Extract the (x, y) coordinate from the center of the cell holding the provided text.  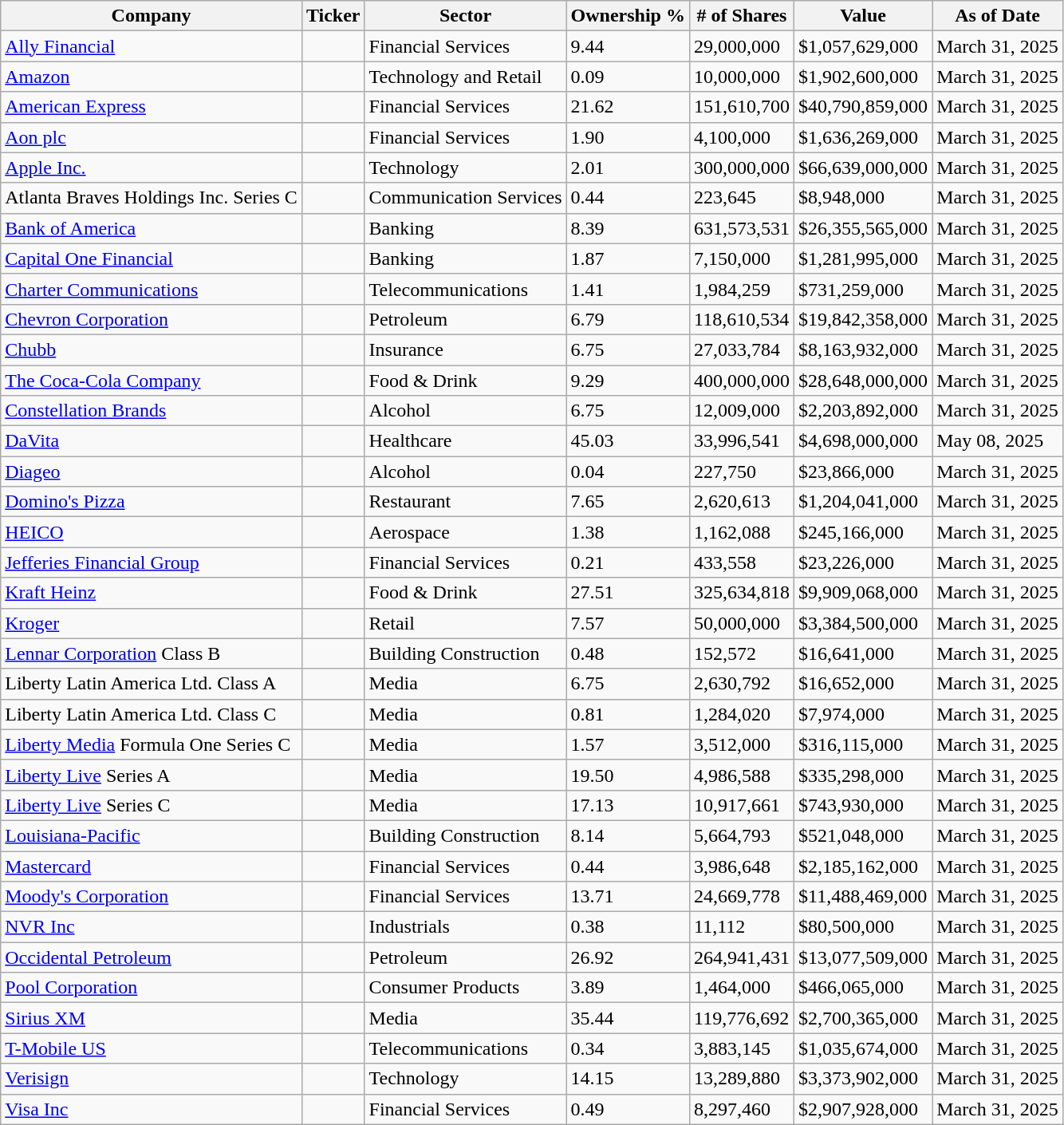
$521,048,000 (863, 835)
$40,790,859,000 (863, 107)
Capital One Financial (152, 259)
3.89 (628, 988)
Technology and Retail (466, 77)
$743,930,000 (863, 805)
$335,298,000 (863, 775)
0.48 (628, 653)
29,000,000 (742, 46)
American Express (152, 107)
12,009,000 (742, 411)
7,150,000 (742, 259)
$26,355,565,000 (863, 228)
Kroger (152, 623)
Healthcare (466, 441)
$1,902,600,000 (863, 77)
Louisiana-Pacific (152, 835)
$80,500,000 (863, 927)
0.21 (628, 562)
27.51 (628, 593)
1,162,088 (742, 532)
Domino's Pizza (152, 502)
1.90 (628, 137)
227,750 (742, 472)
$28,648,000,000 (863, 381)
Ally Financial (152, 46)
As of Date (998, 16)
$2,203,892,000 (863, 411)
HEICO (152, 532)
Visa Inc (152, 1109)
9.29 (628, 381)
0.81 (628, 714)
Consumer Products (466, 988)
$23,866,000 (863, 472)
Retail (466, 623)
0.38 (628, 927)
631,573,531 (742, 228)
5,664,793 (742, 835)
$1,636,269,000 (863, 137)
0.49 (628, 1109)
$2,907,928,000 (863, 1109)
DaVita (152, 441)
8.14 (628, 835)
$13,077,509,000 (863, 957)
6.79 (628, 319)
$7,974,000 (863, 714)
$16,641,000 (863, 653)
24,669,778 (742, 897)
Liberty Latin America Ltd. Class C (152, 714)
0.34 (628, 1048)
17.13 (628, 805)
151,610,700 (742, 107)
$466,065,000 (863, 988)
223,645 (742, 198)
Ownership % (628, 16)
Apple Inc. (152, 168)
13,289,880 (742, 1079)
1.87 (628, 259)
$11,488,469,000 (863, 897)
4,100,000 (742, 137)
$316,115,000 (863, 744)
Chevron Corporation (152, 319)
Atlanta Braves Holdings Inc. Series C (152, 198)
Moody's Corporation (152, 897)
21.62 (628, 107)
$1,281,995,000 (863, 259)
$23,226,000 (863, 562)
13.71 (628, 897)
Aerospace (466, 532)
Pool Corporation (152, 988)
Sector (466, 16)
$4,698,000,000 (863, 441)
Insurance (466, 349)
$1,204,041,000 (863, 502)
Occidental Petroleum (152, 957)
400,000,000 (742, 381)
$1,057,629,000 (863, 46)
2.01 (628, 168)
Aon plc (152, 137)
3,986,648 (742, 866)
# of Shares (742, 16)
50,000,000 (742, 623)
119,776,692 (742, 1018)
3,512,000 (742, 744)
$19,842,358,000 (863, 319)
Sirius XM (152, 1018)
1,464,000 (742, 988)
1,984,259 (742, 289)
3,883,145 (742, 1048)
264,941,431 (742, 957)
45.03 (628, 441)
0.09 (628, 77)
19.50 (628, 775)
8,297,460 (742, 1109)
33,996,541 (742, 441)
May 08, 2025 (998, 441)
Lennar Corporation Class B (152, 653)
1.38 (628, 532)
$3,384,500,000 (863, 623)
26.92 (628, 957)
433,558 (742, 562)
1.41 (628, 289)
$731,259,000 (863, 289)
27,033,784 (742, 349)
Communication Services (466, 198)
1,284,020 (742, 714)
Liberty Live Series A (152, 775)
35.44 (628, 1018)
Mastercard (152, 866)
Liberty Media Formula One Series C (152, 744)
$8,163,932,000 (863, 349)
Liberty Live Series C (152, 805)
Bank of America (152, 228)
$245,166,000 (863, 532)
Company (152, 16)
Amazon (152, 77)
$3,373,902,000 (863, 1079)
2,620,613 (742, 502)
$9,909,068,000 (863, 593)
$2,700,365,000 (863, 1018)
9.44 (628, 46)
118,610,534 (742, 319)
11,112 (742, 927)
1.57 (628, 744)
Chubb (152, 349)
4,986,588 (742, 775)
14.15 (628, 1079)
Kraft Heinz (152, 593)
Constellation Brands (152, 411)
10,000,000 (742, 77)
Liberty Latin America Ltd. Class A (152, 684)
7.65 (628, 502)
300,000,000 (742, 168)
$66,639,000,000 (863, 168)
325,634,818 (742, 593)
NVR Inc (152, 927)
Industrials (466, 927)
$16,652,000 (863, 684)
2,630,792 (742, 684)
$2,185,162,000 (863, 866)
The Coca-Cola Company (152, 381)
Jefferies Financial Group (152, 562)
$1,035,674,000 (863, 1048)
Ticker (333, 16)
10,917,661 (742, 805)
Charter Communications (152, 289)
$8,948,000 (863, 198)
Verisign (152, 1079)
Restaurant (466, 502)
152,572 (742, 653)
T-Mobile US (152, 1048)
8.39 (628, 228)
7.57 (628, 623)
Diageo (152, 472)
Value (863, 16)
0.04 (628, 472)
